Provide the [X, Y] coordinate of the cell's center where the given text is located.  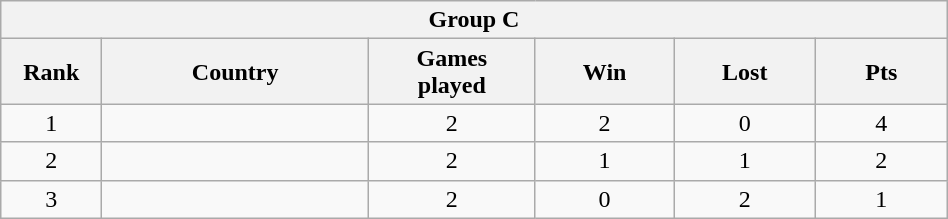
3 [52, 199]
4 [881, 123]
Country [236, 72]
Group C [474, 20]
Rank [52, 72]
Pts [881, 72]
Games played [452, 72]
Win [604, 72]
Lost [744, 72]
